Output the [X, Y] coordinate of the center of the cell containing the given text.  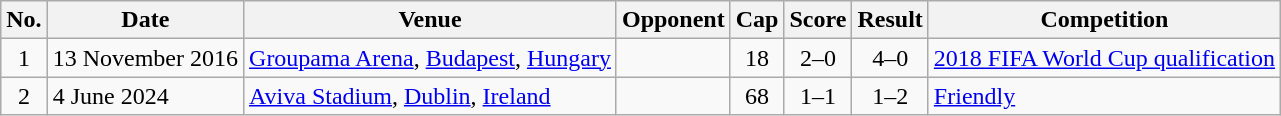
Competition [1104, 20]
No. [24, 20]
Date [145, 20]
1 [24, 58]
13 November 2016 [145, 58]
1–1 [818, 96]
Venue [430, 20]
Cap [757, 20]
2–0 [818, 58]
1–2 [890, 96]
2018 FIFA World Cup qualification [1104, 58]
Result [890, 20]
Aviva Stadium, Dublin, Ireland [430, 96]
Score [818, 20]
4 June 2024 [145, 96]
Opponent [673, 20]
68 [757, 96]
Friendly [1104, 96]
2 [24, 96]
Groupama Arena, Budapest, Hungary [430, 58]
18 [757, 58]
4–0 [890, 58]
